Scan for the cell matching the given text and deliver its (x, y) coordinate at center. 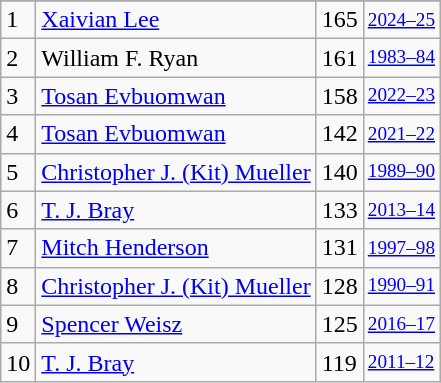
2011–12 (401, 362)
1983–84 (401, 58)
Xaivian Lee (176, 20)
2024–25 (401, 20)
2016–17 (401, 324)
10 (18, 362)
6 (18, 210)
165 (340, 20)
Spencer Weisz (176, 324)
131 (340, 248)
2013–14 (401, 210)
1990–91 (401, 286)
161 (340, 58)
119 (340, 362)
140 (340, 172)
Mitch Henderson (176, 248)
1997–98 (401, 248)
5 (18, 172)
2 (18, 58)
1989–90 (401, 172)
128 (340, 286)
4 (18, 134)
2021–22 (401, 134)
133 (340, 210)
William F. Ryan (176, 58)
125 (340, 324)
2022–23 (401, 96)
142 (340, 134)
3 (18, 96)
1 (18, 20)
8 (18, 286)
7 (18, 248)
158 (340, 96)
9 (18, 324)
